Provide the (x, y) coordinate of the cell's center where the given text is located.  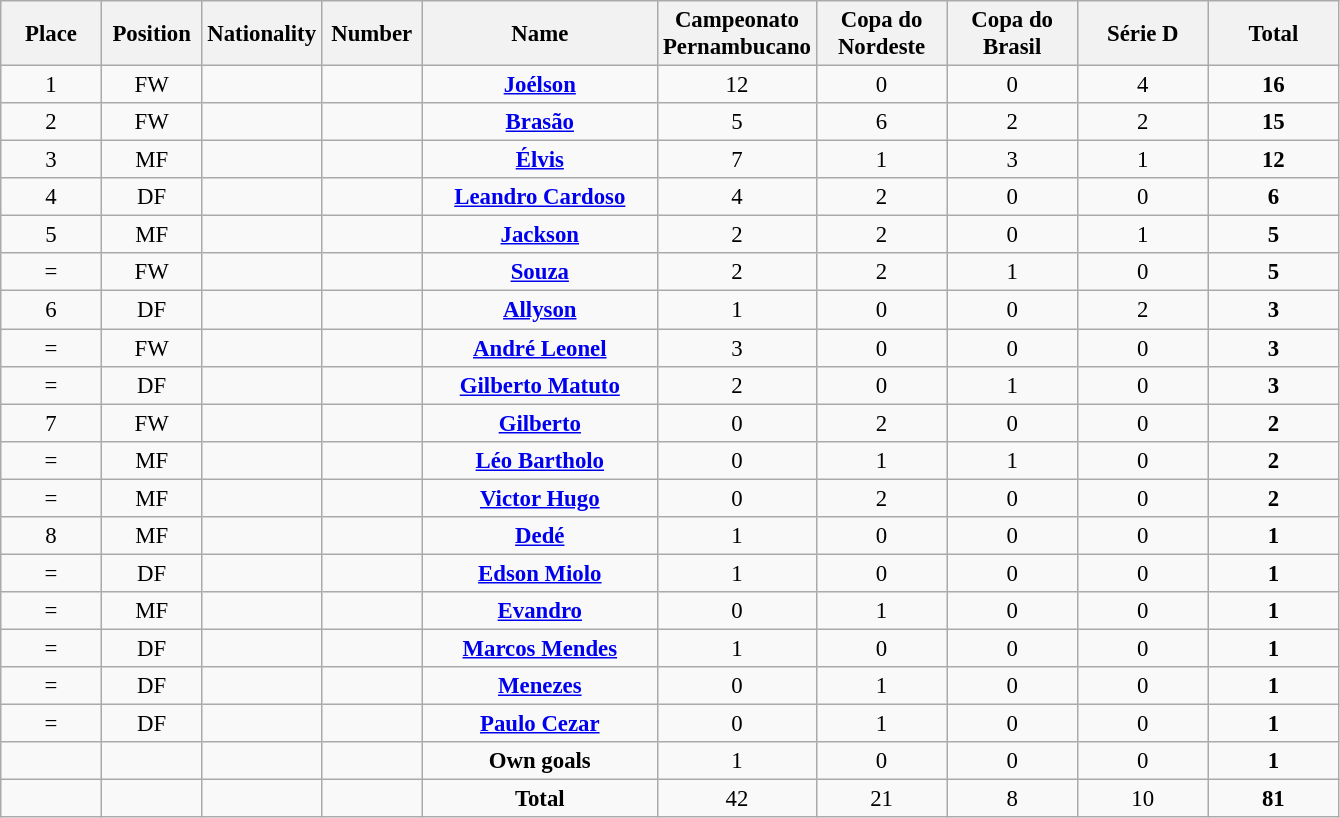
Leandro Cardoso (540, 197)
Name (540, 34)
Nationality (262, 34)
Gilberto (540, 423)
Own goals (540, 761)
Place (52, 34)
42 (738, 799)
André Leonel (540, 348)
Menezes (540, 686)
Position (152, 34)
Marcos Mendes (540, 648)
Élvis (540, 160)
Dedé (540, 536)
Souza (540, 273)
Gilberto Matuto (540, 385)
Victor Hugo (540, 498)
Jackson (540, 235)
Paulo Cezar (540, 724)
Joélson (540, 85)
10 (1142, 799)
Léo Bartholo (540, 460)
Copa do Nordeste (882, 34)
Evandro (540, 611)
Edson Miolo (540, 573)
Série D (1142, 34)
Campeonato Pernambucano (738, 34)
Number (372, 34)
Copa do Brasil (1012, 34)
15 (1274, 122)
Brasão (540, 122)
21 (882, 799)
81 (1274, 799)
16 (1274, 85)
Allyson (540, 310)
